Extract the (x, y) coordinate from the center of the cell holding the provided text.  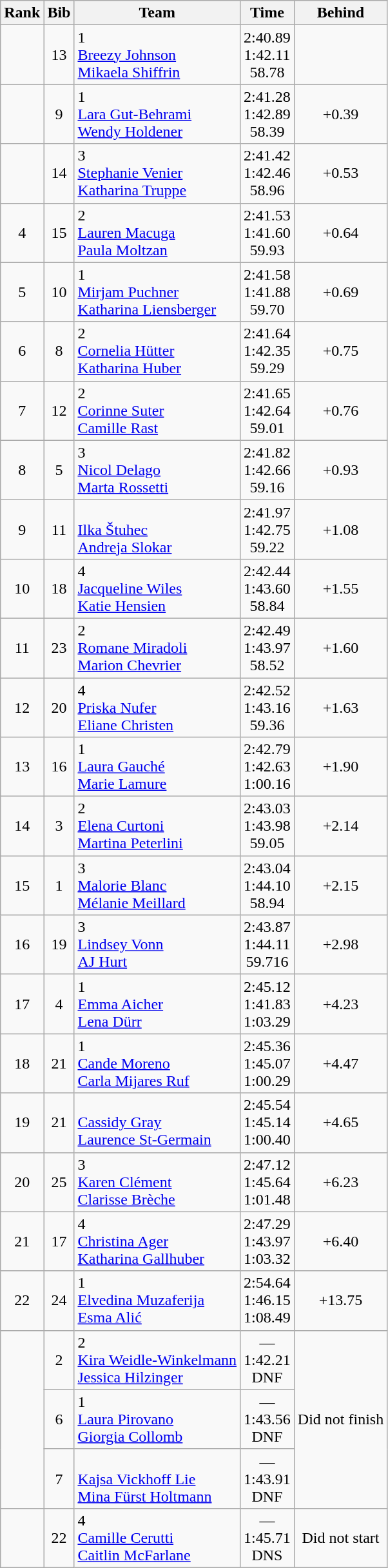
2 (59, 1360)
3Malorie BlancMélanie Meillard (157, 886)
24 (59, 1301)
+2.15 (340, 886)
2:41.651:42.6459.01 (267, 411)
Behind (340, 13)
+1.60 (340, 648)
25 (59, 1182)
3Lindsey VonnAJ Hurt (157, 945)
2Corinne SuterCamille Rast (157, 411)
+0.39 (340, 114)
2:54.641:46.151:08.49 (267, 1301)
Rank (22, 13)
+1.63 (340, 708)
4Christina AgerKatharina Gallhuber (157, 1241)
2:42.441:43.6058.84 (267, 588)
2:41.421:42.4658.96 (267, 173)
+4.47 (340, 1063)
2Lauren MacugaPaula Moltzan (157, 233)
2:41.821:42.6659.16 (267, 470)
1 (59, 886)
2:42.521:43.1659.36 (267, 708)
1Breezy JohnsonMikaela Shiffrin (157, 55)
+2.14 (340, 826)
1Emma AicherLena Dürr (157, 1004)
—1:45.71DNS (267, 1538)
2:45.541:45.141:00.40 (267, 1123)
1Laura GauchéMarie Lamure (157, 767)
1Laura PirovanoGiorgia Collomb (157, 1419)
+0.53 (340, 173)
1Lara Gut-BehramiWendy Holdener (157, 114)
2:42.491:43.9758.52 (267, 648)
+4.65 (340, 1123)
+1.08 (340, 529)
2:41.581:41.8859.70 (267, 292)
1Cande MorenoCarla Mijares Ruf (157, 1063)
1Mirjam PuchnerKatharina Liensberger (157, 292)
2:45.361:45.071:00.29 (267, 1063)
Team (157, 13)
2:41.531:41.6059.93 (267, 233)
+0.93 (340, 470)
2Kira Weidle-WinkelmannJessica Hilzinger (157, 1360)
2:43.871:44.1159.716 (267, 945)
2Elena CurtoniMartina Peterlini (157, 826)
Bib (59, 13)
3Nicol DelagoMarta Rossetti (157, 470)
+1.90 (340, 767)
—1:43.56DNF (267, 1419)
1Elvedina MuzaferijaEsma Alić (157, 1301)
+0.75 (340, 351)
+2.98 (340, 945)
+0.64 (340, 233)
2:47.291:43.971:03.32 (267, 1241)
—1:42.21DNF (267, 1360)
2:45.121:41.831:03.29 (267, 1004)
2:47.121:45.641:01.48 (267, 1182)
+6.23 (340, 1182)
2Cornelia HütterKatharina Huber (157, 351)
4Priska NuferEliane Christen (157, 708)
2:41.28 1:42.8958.39 (267, 114)
Kajsa Vickhoff LieMina Fürst Holtmann (157, 1478)
Did not start (340, 1538)
+4.23 (340, 1004)
3Karen ClémentClarisse Brèche (157, 1182)
+13.75 (340, 1301)
3Stephanie VenierKatharina Truppe (157, 173)
2:41.641:42.3559.29 (267, 351)
2:43.031:43.9859.05 (267, 826)
2:40.891:42.1158.78 (267, 55)
Did not finish (340, 1419)
Time (267, 13)
2:41.971:42.7559.22 (267, 529)
+1.55 (340, 588)
4Camille CeruttiCaitlin McFarlane (157, 1538)
4Jacqueline WilesKatie Hensien (157, 588)
—1:43.91DNF (267, 1478)
23 (59, 648)
3 (59, 826)
2Romane MiradoliMarion Chevrier (157, 648)
2:42.791:42.631:00.16 (267, 767)
Cassidy GrayLaurence St-Germain (157, 1123)
+6.40 (340, 1241)
Ilka ŠtuhecAndreja Slokar (157, 529)
+0.69 (340, 292)
+0.76 (340, 411)
2:43.041:44.1058.94 (267, 886)
